Capture the cell that displays the provided text and extract its [X, Y] central coordinate. 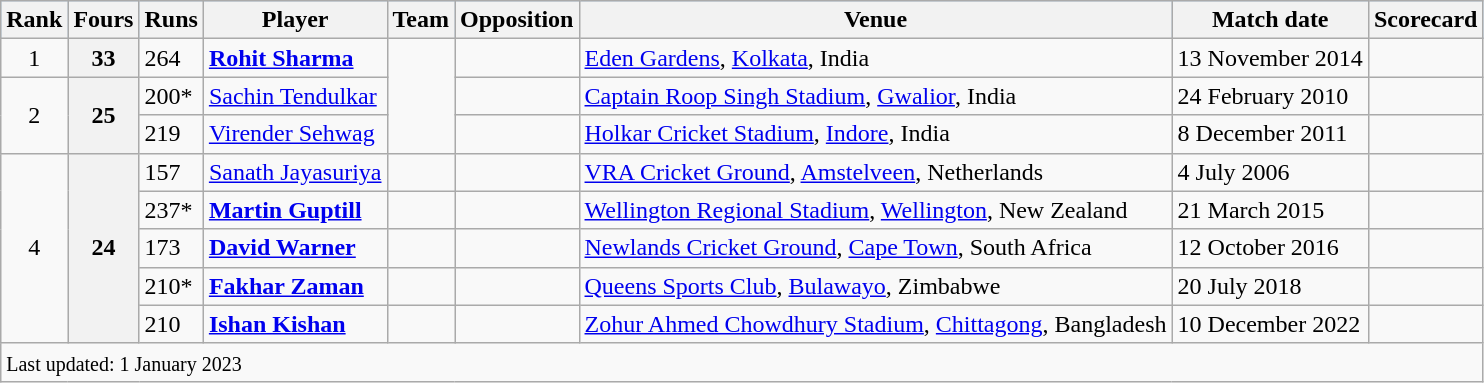
Eden Gardens, Kolkata, India [876, 58]
Virender Sehwag [295, 134]
Captain Roop Singh Stadium, Gwalior, India [876, 96]
Scorecard [1426, 20]
2 [34, 115]
Rohit Sharma [295, 58]
David Warner [295, 248]
4 July 2006 [1270, 172]
264 [171, 58]
Sanath Jayasuriya [295, 172]
10 December 2022 [1270, 324]
Fakhar Zaman [295, 286]
Team [421, 20]
24 February 2010 [1270, 96]
Fours [104, 20]
20 July 2018 [1270, 286]
Newlands Cricket Ground, Cape Town, South Africa [876, 248]
Rank [34, 20]
Queens Sports Club, Bulawayo, Zimbabwe [876, 286]
4 [34, 248]
13 November 2014 [1270, 58]
Last updated: 1 January 2023 [742, 362]
Martin Guptill [295, 210]
12 October 2016 [1270, 248]
200* [171, 96]
Zohur Ahmed Chowdhury Stadium, Chittagong, Bangladesh [876, 324]
1 [34, 58]
VRA Cricket Ground, Amstelveen, Netherlands [876, 172]
173 [171, 248]
210* [171, 286]
Holkar Cricket Stadium, Indore, India [876, 134]
Runs [171, 20]
Wellington Regional Stadium, Wellington, New Zealand [876, 210]
25 [104, 115]
Venue [876, 20]
8 December 2011 [1270, 134]
Opposition [517, 20]
210 [171, 324]
21 March 2015 [1270, 210]
237* [171, 210]
157 [171, 172]
33 [104, 58]
219 [171, 134]
Match date [1270, 20]
Sachin Tendulkar [295, 96]
Ishan Kishan [295, 324]
Player [295, 20]
24 [104, 248]
